Output the (X, Y) coordinate of the center of the cell containing the given text.  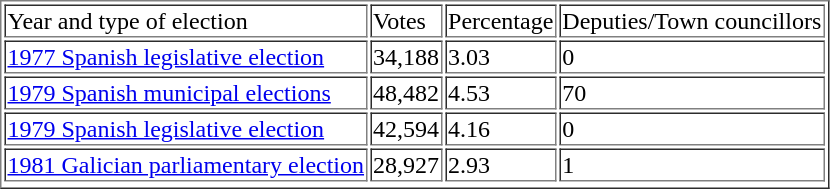
48,482 (406, 92)
1977 Spanish legislative election (186, 56)
1 (692, 164)
34,188 (406, 56)
42,594 (406, 128)
1981 Galician parliamentary election (186, 164)
28,927 (406, 164)
1979 Spanish legislative election (186, 128)
4.53 (500, 92)
Year and type of election (186, 20)
70 (692, 92)
2.93 (500, 164)
Deputies/Town councillors (692, 20)
1979 Spanish municipal elections (186, 92)
4.16 (500, 128)
Votes (406, 20)
Percentage (500, 20)
3.03 (500, 56)
